From the cell containing the given text, extract its center point as (x, y) coordinate. 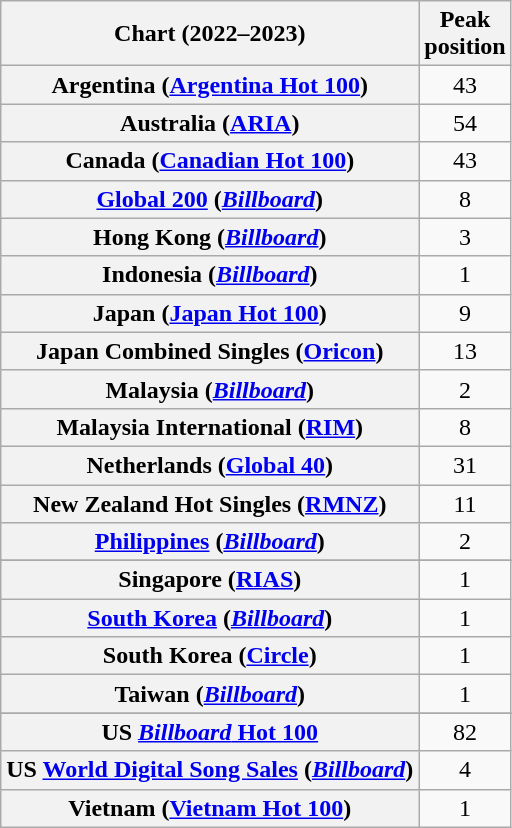
Chart (2022–2023) (210, 34)
Australia (ARIA) (210, 123)
Vietnam (Vietnam Hot 100) (210, 808)
Taiwan (Billboard) (210, 694)
82 (465, 732)
Global 200 (Billboard) (210, 199)
54 (465, 123)
Hong Kong (Billboard) (210, 237)
Malaysia (Billboard) (210, 389)
New Zealand Hot Singles (RMNZ) (210, 503)
Canada (Canadian Hot 100) (210, 161)
South Korea (Billboard) (210, 618)
Indonesia (Billboard) (210, 275)
4 (465, 770)
13 (465, 351)
Malaysia International (RIM) (210, 427)
3 (465, 237)
Singapore (RIAS) (210, 580)
US Billboard Hot 100 (210, 732)
Japan (Japan Hot 100) (210, 313)
Philippines (Billboard) (210, 542)
US World Digital Song Sales (Billboard) (210, 770)
Netherlands (Global 40) (210, 465)
9 (465, 313)
Japan Combined Singles (Oricon) (210, 351)
31 (465, 465)
Argentina (Argentina Hot 100) (210, 85)
Peakposition (465, 34)
11 (465, 503)
South Korea (Circle) (210, 656)
